Pinpoint the cell where the given text exists, returning its (x, y) midpoint coordinate. 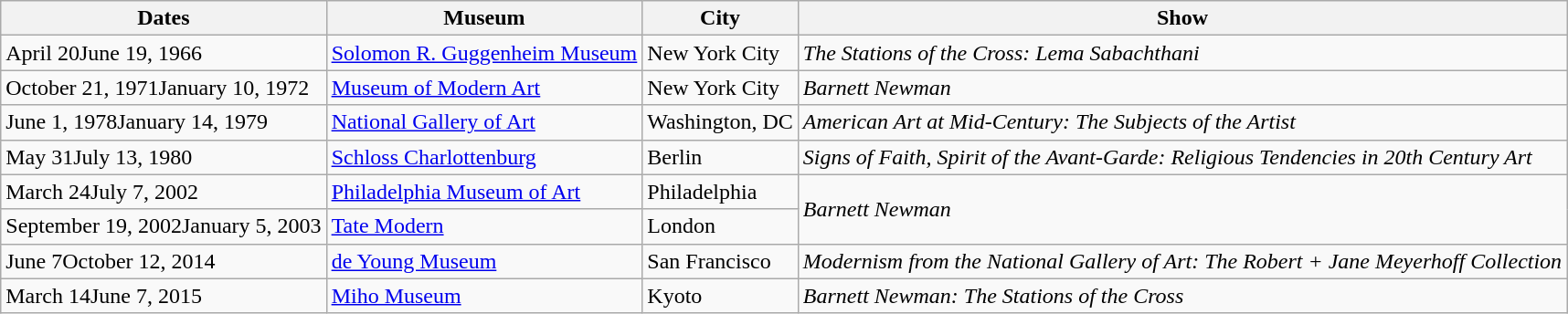
Solomon R. Guggenheim Museum (484, 53)
April 20June 19, 1966 (164, 53)
Berlin (720, 157)
March 14June 7, 2015 (164, 296)
Philadelphia Museum of Art (484, 192)
City (720, 18)
Museum (484, 18)
San Francisco (720, 261)
Signs of Faith, Spirit of the Avant-Garde: Religious Tendencies in 20th Century Art (1182, 157)
June 7October 12, 2014 (164, 261)
Washington, DC (720, 122)
Show (1182, 18)
Modernism from the National Gallery of Art: The Robert + Jane Meyerhoff Collection (1182, 261)
Dates (164, 18)
Philadelphia (720, 192)
Tate Modern (484, 226)
May 31July 13, 1980 (164, 157)
June 1, 1978January 14, 1979 (164, 122)
de Young Museum (484, 261)
National Gallery of Art (484, 122)
Kyoto (720, 296)
American Art at Mid-Century: The Subjects of the Artist (1182, 122)
Museum of Modern Art (484, 88)
Schloss Charlottenburg (484, 157)
Barnett Newman: The Stations of the Cross (1182, 296)
September 19, 2002January 5, 2003 (164, 226)
The Stations of the Cross: Lema Sabachthani (1182, 53)
March 24July 7, 2002 (164, 192)
October 21, 1971January 10, 1972 (164, 88)
Miho Museum (484, 296)
London (720, 226)
